Extract the (x, y) coordinate from the center of the cell holding the provided text.  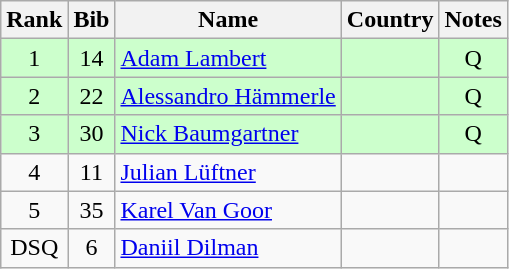
Alessandro Hämmerle (228, 96)
Notes (473, 20)
Adam Lambert (228, 58)
30 (92, 134)
4 (34, 172)
6 (92, 248)
Bib (92, 20)
22 (92, 96)
1 (34, 58)
Daniil Dilman (228, 248)
Name (228, 20)
3 (34, 134)
35 (92, 210)
11 (92, 172)
DSQ (34, 248)
5 (34, 210)
Country (390, 20)
Julian Lüftner (228, 172)
Karel Van Goor (228, 210)
2 (34, 96)
Nick Baumgartner (228, 134)
14 (92, 58)
Rank (34, 20)
